Search for the cell housing the specified text and yield its [X, Y] center coordinate. 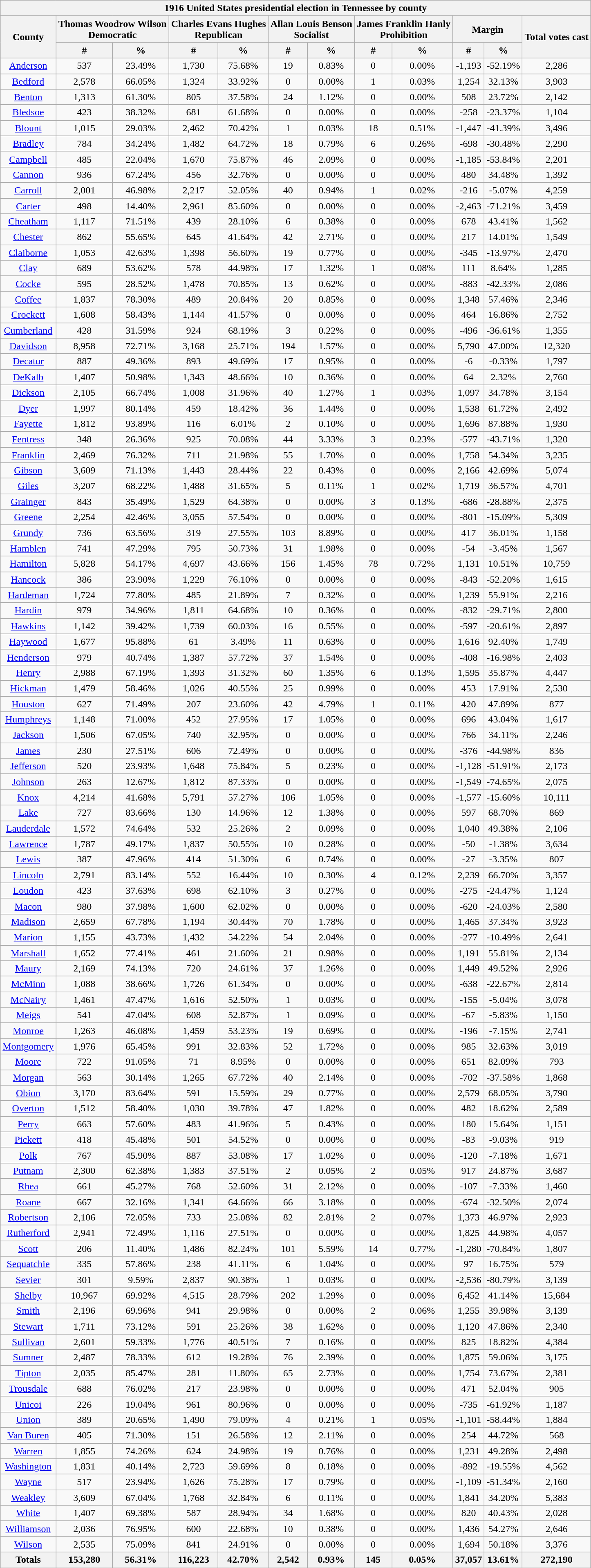
5,383 [557, 1498]
45.90% [141, 1155]
2,403 [557, 657]
0.51% [423, 128]
Hamblen [28, 548]
-496 [468, 330]
1,648 [194, 766]
53.08% [243, 1155]
2,589 [557, 1108]
13.61% [504, 1560]
597 [468, 813]
733 [194, 1218]
793 [557, 1062]
-74.65% [504, 782]
21 [288, 953]
-70.84% [504, 1249]
482 [468, 1108]
1,868 [557, 1077]
70 [288, 922]
40.43% [504, 1513]
1,449 [468, 969]
4,214 [84, 797]
38 [288, 1326]
Anderson [28, 66]
4,447 [557, 673]
16.86% [504, 315]
1,158 [557, 533]
79.09% [243, 1420]
Madison [28, 922]
Macon [28, 906]
0.93% [331, 1560]
-0.33% [504, 361]
1,254 [468, 81]
696 [468, 720]
3,376 [557, 1544]
54 [288, 937]
2,814 [557, 984]
202 [288, 1295]
263 [84, 782]
Total votes cast [557, 37]
1,482 [194, 144]
49.38% [504, 828]
1,506 [84, 735]
-24.47% [504, 891]
-36.61% [504, 330]
23.93% [141, 766]
768 [194, 1186]
Sevier [28, 1280]
Maury [28, 969]
-23.37% [504, 112]
41.11% [243, 1264]
47.89% [504, 704]
1,461 [84, 1000]
Bedford [28, 81]
49.17% [141, 844]
-5.07% [504, 190]
627 [84, 704]
34 [288, 1513]
1,148 [84, 720]
10,967 [84, 1295]
Fentress [28, 439]
71 [194, 1062]
Thomas Woodrow WilsonDemocratic [112, 29]
2,791 [84, 875]
Grundy [28, 533]
55.65% [141, 237]
24.61% [243, 969]
Campbell [28, 159]
Knox [28, 797]
1,255 [468, 1311]
1,486 [194, 1249]
1,436 [468, 1529]
1,754 [468, 1373]
21.98% [243, 455]
61 [194, 642]
83.14% [141, 875]
25 [288, 688]
77.41% [141, 953]
-277 [468, 937]
61.72% [504, 408]
52 [288, 1046]
15,684 [557, 1295]
43.41% [504, 222]
925 [194, 439]
1,739 [194, 626]
1,831 [84, 1467]
75.68% [243, 66]
541 [84, 1015]
34.78% [504, 393]
52.04% [504, 1389]
2,926 [557, 969]
2,897 [557, 626]
Van Buren [28, 1435]
41.64% [243, 237]
64.66% [243, 1202]
1,117 [84, 222]
Washington [28, 1467]
0.21% [331, 1420]
-50 [468, 844]
23.60% [243, 704]
22 [288, 471]
348 [84, 439]
1,343 [194, 377]
1,797 [557, 361]
55.81% [504, 953]
73.67% [504, 1373]
3,168 [194, 346]
28.94% [243, 1513]
0.69% [331, 1031]
877 [557, 704]
5,790 [468, 346]
Wilson [28, 1544]
57.60% [141, 1124]
2,254 [84, 517]
Jefferson [28, 766]
52.60% [243, 1186]
405 [84, 1435]
Williamson [28, 1529]
Shelby [28, 1295]
767 [84, 1155]
2,036 [84, 1529]
Robertson [28, 1218]
50.98% [141, 377]
1,726 [194, 984]
1,144 [194, 315]
47.04% [141, 1015]
2,752 [557, 315]
77.80% [141, 595]
-10.49% [504, 937]
71.00% [141, 720]
1,187 [557, 1404]
39.42% [141, 626]
805 [194, 97]
919 [557, 1140]
Bledsoe [28, 112]
0.07% [423, 1218]
56.60% [243, 253]
34.24% [141, 144]
Hardin [28, 610]
70.85% [243, 284]
1,567 [557, 548]
0.85% [331, 299]
54.52% [243, 1140]
254 [468, 1435]
1,512 [84, 1108]
106 [288, 797]
Cheatham [28, 222]
417 [468, 533]
420 [468, 704]
44 [288, 439]
0.94% [331, 190]
30.14% [141, 1077]
68.19% [243, 330]
-702 [468, 1077]
Lincoln [28, 875]
11.40% [141, 1249]
1,825 [468, 1233]
47.96% [141, 859]
2,498 [557, 1451]
661 [84, 1186]
21.60% [243, 953]
2,837 [194, 1280]
Lauderdale [28, 828]
34.48% [504, 175]
2,542 [288, 1560]
1.72% [331, 1046]
0.16% [331, 1342]
63.56% [141, 533]
689 [84, 268]
34.11% [504, 735]
47 [288, 1108]
1,549 [557, 237]
428 [84, 330]
606 [194, 751]
27.95% [243, 720]
Fayette [28, 424]
1,749 [557, 642]
17.91% [504, 688]
Jackson [28, 735]
2,375 [557, 502]
3,923 [557, 922]
1,562 [557, 222]
1,529 [194, 502]
1,398 [194, 253]
1,155 [84, 937]
41.68% [141, 797]
111 [468, 268]
1.98% [331, 548]
1,151 [557, 1124]
32.84% [243, 1498]
54.22% [243, 937]
722 [84, 1062]
537 [84, 66]
42.46% [141, 517]
2,530 [557, 688]
-1.38% [504, 844]
2,169 [84, 969]
1,855 [84, 1451]
-275 [468, 891]
552 [194, 875]
71.51% [141, 222]
80.96% [243, 1404]
414 [194, 859]
32.83% [243, 1046]
-54 [468, 548]
464 [468, 315]
19.28% [243, 1357]
2,923 [557, 1218]
Bradley [28, 144]
1,194 [194, 922]
1,841 [468, 1498]
57.46% [504, 299]
501 [194, 1140]
-2,463 [468, 206]
54.27% [504, 1529]
130 [194, 813]
County [28, 37]
0.08% [423, 268]
1.57% [331, 346]
36.01% [504, 533]
57.86% [141, 1264]
93.89% [141, 424]
1,150 [557, 1015]
1,265 [194, 1077]
66.70% [504, 875]
12.67% [141, 782]
22.04% [141, 159]
10,759 [557, 564]
71.30% [141, 1435]
1,997 [84, 408]
41.14% [504, 1295]
10,111 [557, 797]
26.36% [141, 439]
1,600 [194, 906]
3,078 [557, 1000]
4,384 [557, 1342]
1.54% [331, 657]
20.84% [243, 299]
1,231 [468, 1451]
2,075 [557, 782]
50.18% [504, 1544]
Lawrence [28, 844]
80.14% [141, 408]
612 [194, 1357]
92.40% [504, 642]
1,719 [468, 486]
-29.71% [504, 610]
-20.61% [504, 626]
-1,185 [468, 159]
Grainger [28, 502]
-43.71% [504, 439]
-44.98% [504, 751]
45.27% [141, 1186]
Polk [28, 1155]
83.66% [141, 813]
76.32% [141, 455]
41.57% [243, 315]
-52.19% [504, 66]
16.44% [243, 875]
608 [194, 1015]
-1,128 [468, 766]
387 [84, 859]
72.71% [141, 346]
335 [84, 1264]
456 [194, 175]
3,634 [557, 844]
Crockett [28, 315]
2,173 [557, 766]
1,884 [557, 1420]
39.78% [243, 1108]
67.19% [141, 673]
57.72% [243, 657]
1.32% [331, 268]
820 [468, 1513]
2,217 [194, 190]
82 [288, 1218]
-577 [468, 439]
41.96% [243, 1124]
645 [194, 237]
26.58% [243, 1435]
54.17% [141, 564]
47.86% [504, 1326]
32.13% [504, 81]
57.54% [243, 517]
2.14% [331, 1077]
1.02% [331, 1155]
1.27% [331, 393]
32.63% [504, 1046]
1,088 [84, 984]
2.32% [504, 377]
2,239 [468, 875]
2,134 [557, 953]
32.16% [141, 1202]
52.05% [243, 190]
Marion [28, 937]
46.98% [141, 190]
3,055 [194, 517]
-801 [468, 517]
65 [288, 1373]
43.73% [141, 937]
Roane [28, 1202]
-32.50% [504, 1202]
76.10% [243, 579]
869 [557, 813]
1,460 [557, 1186]
784 [84, 144]
35.49% [141, 502]
3,235 [557, 455]
843 [84, 502]
32.95% [243, 735]
3.33% [331, 439]
Allan Louis BensonSocialist [311, 29]
14.96% [243, 813]
498 [84, 206]
-3.45% [504, 548]
1.62% [331, 1326]
14.01% [504, 237]
Cocke [28, 284]
-1,549 [468, 782]
740 [194, 735]
-27 [468, 859]
16 [288, 626]
33.92% [243, 81]
116,223 [194, 1560]
32.76% [243, 175]
64.38% [243, 502]
3.18% [331, 1202]
65.45% [141, 1046]
1,383 [194, 1171]
741 [84, 548]
Pickett [28, 1140]
206 [84, 1249]
1,008 [194, 393]
Margin [488, 29]
156 [288, 564]
18.82% [504, 1342]
0.06% [423, 1311]
52.50% [243, 1000]
97 [468, 1264]
1,768 [194, 1498]
663 [84, 1124]
2.12% [331, 1186]
75.28% [243, 1482]
5.59% [331, 1249]
-80.79% [504, 1280]
Union [28, 1420]
25.71% [243, 346]
-2,536 [468, 1280]
Wayne [28, 1482]
0.18% [331, 1467]
67.24% [141, 175]
90.38% [243, 1280]
61.68% [243, 112]
55 [288, 455]
-408 [468, 657]
2.04% [331, 937]
1,875 [468, 1357]
-832 [468, 610]
Moore [28, 1062]
61.34% [243, 984]
Gibson [28, 471]
151 [194, 1435]
0.32% [331, 595]
1.78% [331, 922]
2,579 [468, 1093]
23.49% [141, 66]
75.87% [243, 159]
2,578 [84, 81]
10.51% [504, 564]
-620 [468, 906]
1,670 [194, 159]
49.36% [141, 361]
153,280 [84, 1560]
29.03% [141, 128]
1,392 [557, 175]
59.69% [243, 1467]
23.98% [243, 1389]
2.39% [331, 1357]
43.66% [243, 564]
Warren [28, 1451]
2,196 [84, 1311]
-196 [468, 1031]
532 [194, 828]
23.94% [141, 1482]
678 [468, 222]
6.01% [243, 424]
1,671 [557, 1155]
-61.92% [504, 1404]
James Franklin HanlyProhibition [403, 29]
1,015 [84, 128]
3,357 [557, 875]
83.64% [141, 1093]
0.27% [331, 891]
85.47% [141, 1373]
Monroe [28, 1031]
1,652 [84, 953]
91.05% [141, 1062]
2,469 [84, 455]
15.64% [504, 1124]
82.24% [243, 1249]
Franklin [28, 455]
2.71% [331, 237]
116 [194, 424]
2,105 [84, 393]
5,791 [194, 797]
6,452 [468, 1295]
1,490 [194, 1420]
1,488 [194, 486]
20.65% [141, 1420]
1,313 [84, 97]
Lake [28, 813]
103 [288, 533]
31.59% [141, 330]
24 [288, 97]
720 [194, 969]
0.22% [331, 330]
600 [194, 1529]
1,572 [84, 828]
1,465 [468, 922]
47.47% [141, 1000]
1,608 [84, 315]
2,487 [84, 1357]
31.32% [243, 673]
64 [468, 377]
0.55% [331, 626]
Cumberland [28, 330]
23.72% [504, 97]
46 [288, 159]
579 [557, 1264]
19.04% [141, 1404]
4,697 [194, 564]
3,903 [557, 81]
-216 [468, 190]
-1,577 [468, 797]
2,001 [84, 190]
Rutherford [28, 1233]
Hickman [28, 688]
0.62% [331, 284]
281 [194, 1373]
71.49% [141, 704]
238 [194, 1264]
1,097 [468, 393]
2,988 [84, 673]
1.70% [331, 455]
517 [84, 1482]
Meigs [28, 1015]
991 [194, 1046]
56.31% [141, 1560]
Henderson [28, 657]
67.05% [141, 735]
12,320 [557, 346]
2,659 [84, 922]
8,958 [84, 346]
46.08% [141, 1031]
78.30% [141, 299]
4,259 [557, 190]
Morgan [28, 1077]
38.66% [141, 984]
59.06% [504, 1357]
1,595 [468, 673]
0.26% [423, 144]
-83 [468, 1140]
66.05% [141, 81]
-42.33% [504, 284]
68.70% [504, 813]
3,170 [84, 1093]
59.33% [141, 1342]
58.43% [141, 315]
2,246 [557, 735]
1,030 [194, 1108]
-6 [468, 361]
905 [557, 1389]
1,724 [84, 595]
2,142 [557, 97]
1,263 [84, 1031]
-597 [468, 626]
-41.39% [504, 128]
2,760 [557, 377]
37.58% [243, 97]
1916 United States presidential election in Tennessee by county [296, 8]
14 [373, 1249]
0.28% [331, 844]
578 [194, 268]
55.91% [504, 595]
1.45% [331, 564]
688 [84, 1389]
Putnam [28, 1171]
2,723 [194, 1467]
2,580 [557, 906]
480 [468, 175]
74.64% [141, 828]
508 [468, 97]
-686 [468, 502]
68.05% [504, 1093]
-22.67% [504, 984]
1.68% [331, 1513]
2,646 [557, 1529]
44.72% [504, 1435]
-107 [468, 1186]
2,286 [557, 66]
31.65% [243, 486]
Overton [28, 1108]
936 [84, 175]
180 [468, 1124]
5,309 [557, 517]
194 [288, 346]
862 [84, 237]
-7.15% [504, 1031]
667 [84, 1202]
0.74% [331, 859]
50.73% [243, 548]
47.00% [504, 346]
-7.33% [504, 1186]
Carter [28, 206]
0.99% [331, 688]
1,373 [468, 1218]
40.14% [141, 1467]
69.96% [141, 1311]
Greene [28, 517]
66.74% [141, 393]
24.98% [243, 1451]
35.87% [504, 673]
49.28% [504, 1451]
1,239 [468, 595]
-735 [468, 1404]
53.62% [141, 268]
841 [194, 1544]
-15.60% [504, 797]
23.90% [141, 579]
8 [288, 1467]
60 [288, 673]
0.76% [331, 1451]
64.68% [243, 610]
-58.44% [504, 1420]
4,057 [557, 1233]
74.13% [141, 969]
471 [468, 1389]
4,515 [194, 1295]
-1,280 [468, 1249]
76.02% [141, 1389]
48.66% [243, 377]
87.33% [243, 782]
37,057 [468, 1560]
924 [194, 330]
Davidson [28, 346]
21.89% [243, 595]
Blount [28, 128]
807 [557, 859]
Rhea [28, 1186]
-155 [468, 1000]
595 [84, 284]
37.98% [141, 906]
14.40% [141, 206]
DeKalb [28, 377]
825 [468, 1342]
985 [468, 1046]
43.04% [504, 720]
62.38% [141, 1171]
319 [194, 533]
Lewis [28, 859]
2,961 [194, 206]
386 [84, 579]
624 [194, 1451]
5,074 [557, 471]
0.95% [331, 361]
101 [288, 1249]
28.10% [243, 222]
50.55% [243, 844]
78.33% [141, 1357]
1,324 [194, 81]
Giles [28, 486]
1,026 [194, 688]
2,381 [557, 1373]
60.03% [243, 626]
-120 [468, 1155]
2,340 [557, 1326]
Carroll [28, 190]
1,930 [557, 424]
2,941 [84, 1233]
0.30% [331, 875]
1,758 [468, 455]
Claiborne [28, 253]
18.42% [243, 408]
1,711 [84, 1326]
2,462 [194, 128]
64.72% [243, 144]
1,355 [557, 330]
Clay [28, 268]
Decatur [28, 361]
29.98% [243, 1311]
1,443 [194, 471]
1,124 [557, 891]
3,175 [557, 1357]
53.23% [243, 1031]
941 [194, 1311]
16.75% [504, 1264]
Stewart [28, 1326]
Sullivan [28, 1342]
2,641 [557, 937]
1.26% [331, 969]
Sequatchie [28, 1264]
1,478 [194, 284]
42.63% [141, 253]
37.63% [141, 891]
-1,193 [468, 66]
67.78% [141, 922]
893 [194, 361]
1.82% [331, 1108]
2,160 [557, 1482]
2,035 [84, 1373]
51.30% [243, 859]
Obion [28, 1093]
87.88% [504, 424]
Weakley [28, 1498]
Charles Evans HughesRepublican [218, 29]
70.42% [243, 128]
-9.03% [504, 1140]
67.04% [141, 1498]
651 [468, 1062]
1,538 [468, 408]
2.73% [331, 1373]
439 [194, 222]
28.52% [141, 284]
57.27% [243, 797]
2,028 [557, 1513]
70.08% [243, 439]
459 [194, 408]
34.96% [141, 610]
452 [194, 720]
34.20% [504, 1498]
1,626 [194, 1482]
727 [84, 813]
3,459 [557, 206]
0.98% [331, 953]
1,811 [194, 610]
Totals [28, 1560]
766 [468, 735]
1,677 [84, 642]
2,741 [557, 1031]
-53.84% [504, 159]
483 [194, 1124]
-19.55% [504, 1467]
Houston [28, 704]
White [28, 1513]
1,116 [194, 1233]
1.44% [331, 408]
46.97% [504, 1218]
8.95% [243, 1062]
Cannon [28, 175]
42.70% [243, 1560]
40.55% [243, 688]
Marshall [28, 953]
1,053 [84, 253]
13 [288, 284]
-16.98% [504, 657]
30.44% [243, 922]
Loudon [28, 891]
2,216 [557, 595]
1,807 [557, 1249]
76 [288, 1357]
Trousdale [28, 1389]
1,285 [557, 268]
Smith [28, 1311]
18.62% [504, 1108]
Perry [28, 1124]
-258 [468, 112]
2,346 [557, 299]
-698 [468, 144]
Dickson [28, 393]
-15.09% [504, 517]
85.60% [243, 206]
1,617 [557, 720]
-638 [468, 984]
1.38% [331, 813]
-7.18% [504, 1155]
1,131 [468, 564]
1,479 [84, 688]
1,459 [194, 1031]
Henry [28, 673]
2,601 [84, 1342]
2,492 [557, 408]
489 [194, 299]
230 [84, 751]
795 [194, 548]
0.12% [423, 875]
8.64% [504, 268]
24.87% [504, 1171]
9.59% [141, 1280]
73.12% [141, 1326]
-1,109 [468, 1482]
736 [84, 533]
-892 [468, 1467]
-883 [468, 284]
54.34% [504, 455]
3,019 [557, 1046]
3,687 [557, 1171]
76.95% [141, 1529]
3,154 [557, 393]
45.48% [141, 1140]
James [28, 751]
69.92% [141, 1295]
Benton [28, 97]
McNairy [28, 1000]
75.09% [141, 1544]
2.81% [331, 1218]
Humphreys [28, 720]
2.09% [331, 159]
-1,447 [468, 128]
40.74% [141, 657]
568 [557, 1435]
1,142 [84, 626]
-28.88% [504, 502]
226 [84, 1404]
62.10% [243, 891]
1,776 [194, 1342]
-24.03% [504, 906]
Hancock [28, 579]
3,790 [557, 1093]
3,496 [557, 128]
68.22% [141, 486]
-674 [468, 1202]
1,976 [84, 1046]
272,190 [557, 1560]
2,535 [84, 1544]
Montgomery [28, 1046]
1,104 [557, 112]
-51.91% [504, 766]
145 [373, 1560]
0.83% [331, 66]
11.80% [243, 1373]
82.09% [504, 1062]
28.79% [243, 1295]
0.63% [331, 642]
20 [288, 299]
8.89% [331, 533]
-3.35% [504, 859]
49.52% [504, 969]
Chester [28, 237]
681 [194, 112]
78 [373, 564]
58.40% [141, 1108]
27.55% [243, 533]
1.29% [331, 1295]
418 [84, 1140]
1.35% [331, 673]
-13.97% [504, 253]
Tipton [28, 1373]
38.32% [141, 112]
2,074 [557, 1202]
1,730 [194, 66]
52.87% [243, 1015]
Haywood [28, 642]
Hardeman [28, 595]
587 [194, 1513]
Unicoi [28, 1404]
Johnson [28, 782]
698 [194, 891]
2.11% [331, 1435]
1,615 [557, 579]
37.34% [504, 922]
1,229 [194, 579]
4,701 [557, 486]
2,290 [557, 144]
Dyer [28, 408]
207 [194, 704]
11 [288, 642]
2,166 [468, 471]
McMinn [28, 984]
Coffee [28, 299]
62.02% [243, 906]
1,040 [468, 828]
0.10% [331, 424]
-37.58% [504, 1077]
74.26% [141, 1451]
22.68% [243, 1529]
49.69% [243, 361]
-51.34% [504, 1482]
47.29% [141, 548]
69.38% [141, 1513]
453 [468, 688]
4.79% [331, 704]
67.72% [243, 1077]
-5.83% [504, 1015]
Hamilton [28, 564]
1,191 [468, 953]
Sumner [28, 1357]
58.46% [141, 688]
711 [194, 455]
1,694 [468, 1544]
0.72% [423, 564]
1,787 [84, 844]
-376 [468, 751]
563 [84, 1077]
2,800 [557, 610]
917 [468, 1171]
61.30% [141, 97]
29 [288, 1093]
1,696 [468, 424]
4,562 [557, 1467]
25.08% [243, 1218]
39.98% [504, 1311]
31.96% [243, 393]
389 [84, 1420]
71.13% [141, 471]
-67 [468, 1015]
2,201 [557, 159]
1,393 [194, 673]
95.88% [141, 642]
15.59% [243, 1093]
461 [194, 953]
5,828 [84, 564]
1.04% [331, 1264]
1,120 [468, 1326]
-5.04% [504, 1000]
Hawkins [28, 626]
2,086 [557, 284]
40.51% [243, 1342]
Scott [28, 1249]
836 [557, 751]
1,387 [194, 657]
301 [84, 1280]
1,341 [194, 1202]
-30.48% [504, 144]
-843 [468, 579]
37.51% [243, 1171]
36.57% [504, 486]
36 [288, 408]
1,432 [194, 937]
961 [194, 1404]
1.12% [331, 97]
-52.20% [504, 579]
3.49% [243, 642]
28.44% [243, 471]
75.84% [243, 766]
24.91% [243, 1544]
72.05% [141, 1218]
2,300 [84, 1171]
-1,101 [468, 1420]
3,207 [84, 486]
520 [84, 766]
42.69% [504, 471]
-345 [468, 253]
1,320 [557, 439]
1,348 [468, 299]
-71.21% [504, 206]
980 [84, 906]
2,470 [557, 253]
66 [288, 1202]
